From the cell containing the given text, extract its center point as (x, y) coordinate. 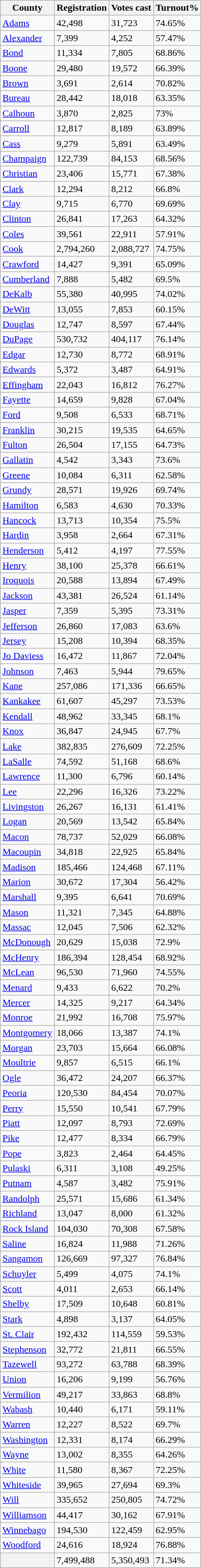
Bureau (27, 98)
6,171 (131, 1410)
9,433 (82, 988)
Hardin (27, 535)
12,747 (82, 324)
62.58% (177, 475)
66.39% (177, 68)
14,325 (82, 1003)
Fulton (27, 445)
2,614 (131, 83)
McHenry (27, 957)
59.53% (177, 1334)
County (27, 8)
22,296 (82, 792)
74.55% (177, 972)
64.05% (177, 1319)
61,607 (82, 701)
10,084 (82, 475)
60.81% (177, 1304)
Jasper (27, 611)
12,227 (82, 1425)
39,561 (82, 234)
194,530 (82, 1530)
Votes cast (131, 8)
Jefferson (27, 626)
19,926 (131, 490)
8,334 (131, 1138)
8,522 (131, 1425)
382,835 (82, 746)
68.8% (177, 1394)
15,038 (131, 942)
Lawrence (27, 776)
Washington (27, 1440)
66.14% (177, 1289)
10,354 (131, 520)
64.26% (177, 1455)
64.65% (177, 430)
63,788 (131, 1364)
Macon (27, 837)
66.79% (177, 1138)
Schuyler (27, 1274)
6,770 (131, 204)
18,066 (82, 1033)
Fayette (27, 400)
26,841 (82, 219)
4,898 (82, 1319)
530,732 (82, 339)
67.38% (177, 173)
Franklin (27, 430)
4,075 (131, 1274)
42,498 (82, 23)
192,432 (82, 1334)
26,267 (82, 807)
66.1% (177, 1063)
Menard (27, 988)
4,011 (82, 1289)
7,463 (82, 671)
8,793 (131, 1123)
60.14% (177, 776)
3,487 (131, 369)
67.91% (177, 1515)
68.91% (177, 354)
DeKalb (27, 294)
56.76% (177, 1379)
68.56% (177, 158)
DeWitt (27, 309)
33,345 (131, 716)
56.42% (177, 882)
Clay (27, 204)
Wabash (27, 1410)
49.25% (177, 1168)
122,459 (131, 1530)
8,772 (131, 354)
Vermilion (27, 1394)
68.35% (177, 641)
Kendall (27, 716)
16,812 (131, 384)
Madison (27, 867)
57.91% (177, 234)
Henderson (27, 550)
Henry (27, 565)
64.45% (177, 1153)
Clinton (27, 219)
68.92% (177, 957)
75.97% (177, 1018)
Clark (27, 189)
2,653 (131, 1289)
15,771 (131, 173)
104,030 (82, 1229)
73.53% (177, 701)
60.15% (177, 309)
93,272 (82, 1364)
71.34% (177, 1560)
Douglas (27, 324)
Cumberland (27, 279)
14,659 (82, 400)
39,965 (82, 1485)
10,648 (131, 1304)
69.5% (177, 279)
Registration (82, 8)
62.95% (177, 1530)
66.55% (177, 1349)
Massac (27, 927)
Winnebago (27, 1530)
57.47% (177, 38)
Peoria (27, 1093)
67.44% (177, 324)
64.73% (177, 445)
76.88% (177, 1545)
124,468 (131, 867)
67.11% (177, 867)
30,162 (131, 1515)
27,694 (131, 1485)
75.91% (177, 1184)
Hamilton (27, 505)
11,867 (131, 656)
6,622 (131, 988)
74.02% (177, 294)
31,723 (131, 23)
185,466 (82, 867)
3,137 (131, 1319)
5,372 (82, 369)
5,350,493 (131, 1560)
5,412 (82, 550)
Monroe (27, 1018)
13,055 (82, 309)
Piatt (27, 1123)
74.75% (177, 249)
Cass (27, 143)
12,294 (82, 189)
65.09% (177, 264)
122,739 (82, 158)
72.69% (177, 1123)
69.7% (177, 1425)
Randolph (27, 1199)
64.32% (177, 219)
Pike (27, 1138)
6,641 (131, 897)
7,805 (131, 53)
3,482 (131, 1184)
34,818 (82, 852)
64.34% (177, 1003)
74,592 (82, 761)
30,215 (82, 430)
10,394 (131, 641)
77.55% (177, 550)
Williamson (27, 1515)
84,454 (131, 1093)
White (27, 1470)
Lake (27, 746)
Edgar (27, 354)
6,515 (131, 1063)
11,334 (82, 53)
Ogle (27, 1078)
8,367 (131, 1470)
72.9% (177, 942)
51,168 (131, 761)
66.29% (177, 1440)
10,440 (82, 1410)
20,629 (82, 942)
114,559 (131, 1334)
9,199 (131, 1379)
Edwards (27, 369)
13,894 (131, 580)
Wayne (27, 1455)
250,805 (131, 1500)
2,825 (131, 113)
13,047 (82, 1214)
5,395 (131, 611)
Effingham (27, 384)
21,992 (82, 1018)
Will (27, 1500)
Kane (27, 686)
68.86% (177, 53)
6,533 (131, 415)
67.58% (177, 1229)
9,715 (82, 204)
73.31% (177, 611)
12,045 (82, 927)
64.91% (177, 369)
76.14% (177, 339)
11,988 (131, 1244)
3,870 (82, 113)
Greene (27, 475)
8,212 (131, 189)
14,427 (82, 264)
24,207 (131, 1078)
68.39% (177, 1364)
32,772 (82, 1349)
6,583 (82, 505)
73% (177, 113)
84,153 (131, 158)
Warren (27, 1425)
97,327 (131, 1259)
76.27% (177, 384)
38,100 (82, 565)
63.6% (177, 626)
7,888 (82, 279)
72.04% (177, 656)
79.65% (177, 671)
3,108 (131, 1168)
33,863 (131, 1394)
Jo Daviess (27, 656)
13,713 (82, 520)
McLean (27, 972)
12,730 (82, 354)
20,569 (82, 822)
15,686 (131, 1199)
8,597 (131, 324)
Adams (27, 23)
8,355 (131, 1455)
126,669 (82, 1259)
12,097 (82, 1123)
9,217 (131, 1003)
Carroll (27, 128)
21,811 (131, 1349)
4,542 (82, 460)
23,406 (82, 173)
78,737 (82, 837)
Moultrie (27, 1063)
2,664 (131, 535)
Tazewell (27, 1364)
Perry (27, 1108)
66.37% (177, 1078)
69.69% (177, 204)
9,279 (82, 143)
9,508 (82, 415)
Alexander (27, 38)
36,472 (82, 1078)
15,208 (82, 641)
17,155 (131, 445)
69.74% (177, 490)
McDonough (27, 942)
Johnson (27, 671)
16,206 (82, 1379)
4,587 (82, 1184)
70.07% (177, 1093)
St. Clair (27, 1334)
73.22% (177, 792)
66.8% (177, 189)
7,359 (82, 611)
28,442 (82, 98)
19,572 (131, 68)
17,263 (131, 219)
25,378 (131, 565)
Iroquois (27, 580)
17,509 (82, 1304)
Richland (27, 1214)
11,300 (82, 776)
Kankakee (27, 701)
36,847 (82, 731)
Ford (27, 415)
76.84% (177, 1259)
67.04% (177, 400)
25,571 (82, 1199)
171,336 (131, 686)
8,000 (131, 1214)
Brown (27, 83)
16,326 (131, 792)
8,174 (131, 1440)
73.6% (177, 460)
43,381 (82, 596)
67.79% (177, 1108)
5,499 (82, 1274)
23,703 (82, 1048)
68.71% (177, 415)
61.41% (177, 807)
Stark (27, 1319)
24,616 (82, 1545)
Knox (27, 731)
2,464 (131, 1153)
22,043 (82, 384)
12,331 (82, 1440)
70.82% (177, 83)
Mercer (27, 1003)
Pulaski (27, 1168)
257,086 (82, 686)
68.1% (177, 716)
7,499,488 (82, 1560)
404,117 (131, 339)
LaSalle (27, 761)
Woodford (27, 1545)
Scott (27, 1289)
30,672 (82, 882)
Putnam (27, 1184)
48,962 (82, 716)
63.35% (177, 98)
335,652 (82, 1500)
Macoupin (27, 852)
Logan (27, 822)
Stephenson (27, 1349)
13,002 (82, 1455)
Marshall (27, 897)
49,217 (82, 1394)
3,823 (82, 1153)
DuPage (27, 339)
Montgomery (27, 1033)
Bond (27, 53)
61.32% (177, 1214)
18,018 (131, 98)
16,131 (131, 807)
4,252 (131, 38)
28,571 (82, 490)
26,524 (131, 596)
66.65% (177, 686)
69.3% (177, 1485)
71.26% (177, 1244)
96,530 (82, 972)
16,824 (82, 1244)
71,960 (131, 972)
Livingston (27, 807)
3,958 (82, 535)
Whiteside (27, 1485)
7,506 (131, 927)
13,542 (131, 822)
2,794,260 (82, 249)
128,454 (131, 957)
12,477 (82, 1138)
7,345 (131, 912)
2,088,727 (131, 249)
5,944 (131, 671)
Christian (27, 173)
64.88% (177, 912)
186,394 (82, 957)
5,482 (131, 279)
61.34% (177, 1199)
67.49% (177, 580)
9,828 (131, 400)
70.2% (177, 988)
Union (27, 1379)
Hancock (27, 520)
29,480 (82, 68)
Boone (27, 68)
70.69% (177, 897)
5,891 (131, 143)
Champaign (27, 158)
Sangamon (27, 1259)
17,304 (131, 882)
Crawford (27, 264)
22,911 (131, 234)
8,189 (131, 128)
7,853 (131, 309)
Saline (27, 1244)
24,945 (131, 731)
Lee (27, 792)
13,387 (131, 1033)
9,391 (131, 264)
Morgan (27, 1048)
Coles (27, 234)
17,083 (131, 626)
11,321 (82, 912)
7,399 (82, 38)
22,925 (131, 852)
26,860 (82, 626)
Cook (27, 249)
15,550 (82, 1108)
Pope (27, 1153)
9,395 (82, 897)
75.5% (177, 520)
44,417 (82, 1515)
9,857 (82, 1063)
67.31% (177, 535)
66.61% (177, 565)
12,817 (82, 128)
16,708 (131, 1018)
20,588 (82, 580)
4,630 (131, 505)
Gallatin (27, 460)
11,580 (82, 1470)
276,609 (131, 746)
Grundy (27, 490)
19,535 (131, 430)
6,796 (131, 776)
55,380 (82, 294)
26,504 (82, 445)
62.32% (177, 927)
4,197 (131, 550)
74.72% (177, 1500)
Mason (27, 912)
Jackson (27, 596)
70.33% (177, 505)
63.49% (177, 143)
Rock Island (27, 1229)
Turnout% (177, 8)
40,995 (131, 294)
Jersey (27, 641)
3,343 (131, 460)
74.65% (177, 23)
120,530 (82, 1093)
59.11% (177, 1410)
Calhoun (27, 113)
18,924 (131, 1545)
70,308 (131, 1229)
52,029 (131, 837)
67.7% (177, 731)
Marion (27, 882)
63.89% (177, 128)
61.14% (177, 596)
Shelby (27, 1304)
68.6% (177, 761)
10,541 (131, 1108)
15,664 (131, 1048)
45,297 (131, 701)
16,472 (82, 656)
3,691 (82, 83)
